Pinpoint the cell where the given text exists, returning its (x, y) midpoint coordinate. 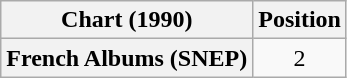
Position (300, 20)
2 (300, 58)
Chart (1990) (127, 20)
French Albums (SNEP) (127, 58)
